Scan for the cell matching the given text and deliver its [x, y] coordinate at center. 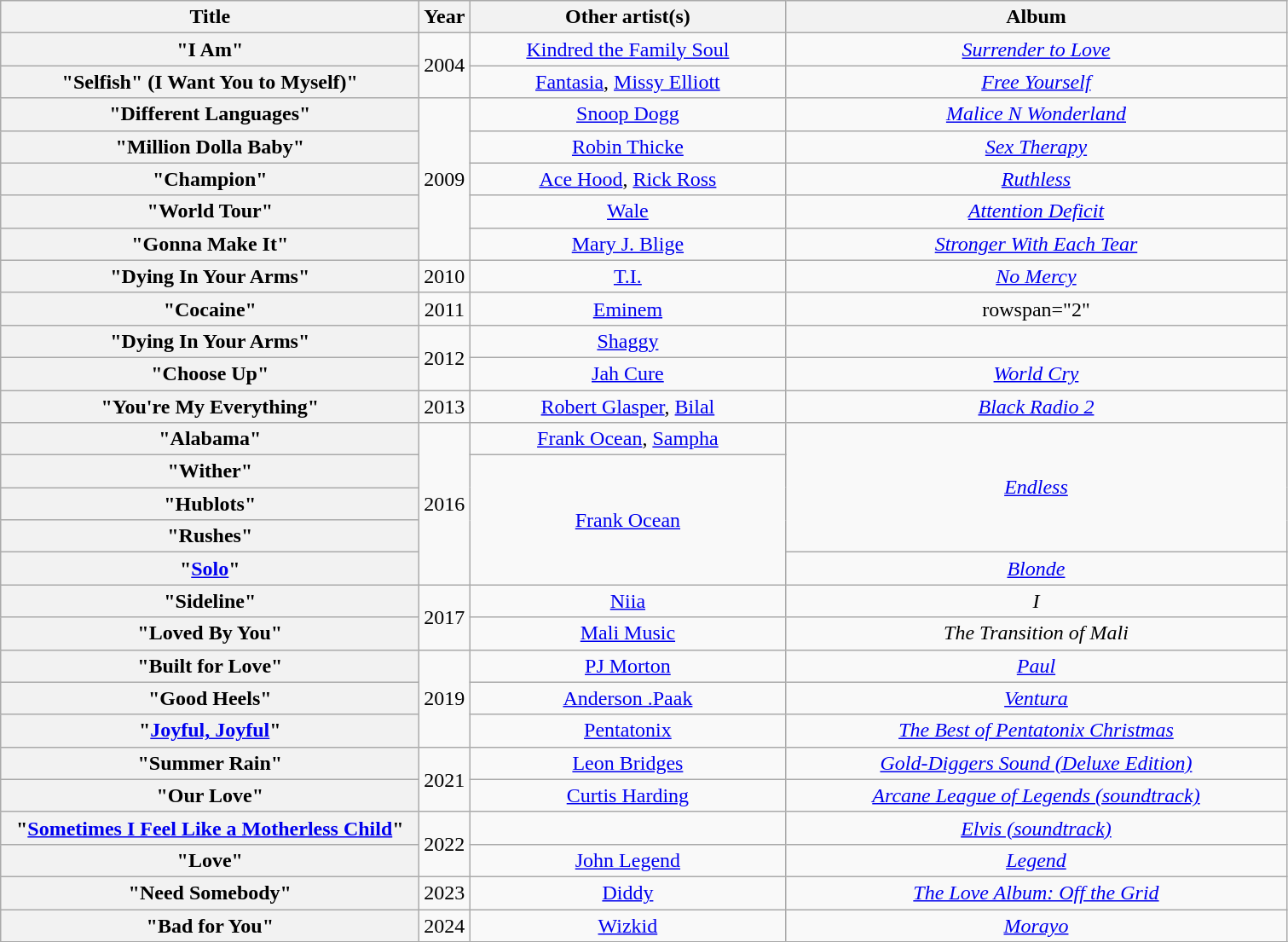
2009 [445, 179]
Leon Bridges [627, 763]
"Rushes" [210, 536]
"Different Languages" [210, 114]
Wale [627, 211]
"Cocaine" [210, 309]
No Mercy [1037, 276]
Curtis Harding [627, 795]
Jah Cure [627, 373]
2021 [445, 779]
Paul [1037, 666]
"Loved By You" [210, 633]
2012 [445, 357]
2017 [445, 617]
2013 [445, 407]
Niia [627, 601]
"Million Dolla Baby" [210, 147]
PJ Morton [627, 666]
Wizkid [627, 925]
Malice N Wonderland [1037, 114]
"Bad for You" [210, 925]
"Our Love" [210, 795]
Blonde [1037, 569]
2004 [445, 66]
Other artist(s) [627, 17]
The Best of Pentatonix Christmas [1037, 731]
"Wither" [210, 471]
I [1037, 601]
2016 [445, 504]
"Built for Love" [210, 666]
John Legend [627, 860]
The Transition of Mali [1037, 633]
Robin Thicke [627, 147]
"Champion" [210, 179]
rowspan="2" [1037, 309]
"Solo" [210, 569]
Black Radio 2 [1037, 407]
"Sideline" [210, 601]
"Hublots" [210, 504]
"Good Heels" [210, 698]
Anderson .Paak [627, 698]
2024 [445, 925]
"World Tour" [210, 211]
Morayo [1037, 925]
"Sometimes I Feel Like a Motherless Child" [210, 828]
Year [445, 17]
2010 [445, 276]
Sex Therapy [1037, 147]
Free Yourself [1037, 82]
Ruthless [1037, 179]
Snoop Dogg [627, 114]
"Choose Up" [210, 373]
2022 [445, 844]
Frank Ocean [627, 520]
"Joyful, Joyful" [210, 731]
Pentatonix [627, 731]
2023 [445, 893]
Kindred the Family Soul [627, 49]
Legend [1037, 860]
Stronger With Each Tear [1037, 244]
Endless [1037, 488]
World Cry [1037, 373]
"Alabama" [210, 439]
Frank Ocean, Sampha [627, 439]
Eminem [627, 309]
Album [1037, 17]
Attention Deficit [1037, 211]
Title [210, 17]
"I Am" [210, 49]
"You're My Everything" [210, 407]
Shaggy [627, 341]
Fantasia, Missy Elliott [627, 82]
Surrender to Love [1037, 49]
Elvis (soundtrack) [1037, 828]
Robert Glasper, Bilal [627, 407]
"Need Somebody" [210, 893]
Mali Music [627, 633]
T.I. [627, 276]
Gold-Diggers Sound (Deluxe Edition) [1037, 763]
"Summer Rain" [210, 763]
"Love" [210, 860]
2019 [445, 698]
Arcane League of Legends (soundtrack) [1037, 795]
2011 [445, 309]
Ventura [1037, 698]
The Love Album: Off the Grid [1037, 893]
Ace Hood, Rick Ross [627, 179]
"Selfish" (I Want You to Myself)" [210, 82]
"Gonna Make It" [210, 244]
Diddy [627, 893]
Mary J. Blige [627, 244]
